Detect which cell encompasses the target text, then output its (X, Y) center coordinate. 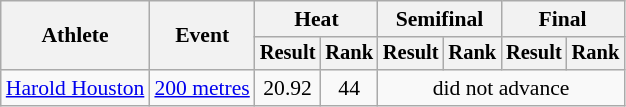
Event (202, 36)
200 metres (202, 88)
44 (349, 88)
did not advance (501, 88)
Harold Houston (76, 88)
Athlete (76, 36)
Semifinal (440, 19)
Heat (316, 19)
Final (562, 19)
20.92 (288, 88)
